Capture the cell that displays the provided text and extract its [X, Y] central coordinate. 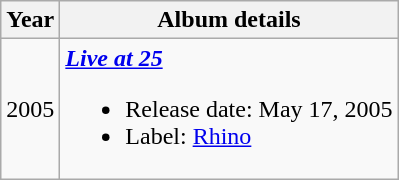
Live at 25Release date: May 17, 2005Label: Rhino [229, 109]
Album details [229, 20]
Year [30, 20]
2005 [30, 109]
